From the cell containing the given text, extract its center point as [x, y] coordinate. 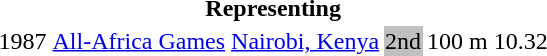
2nd [404, 41]
All-Africa Games [139, 41]
Nairobi, Kenya [306, 41]
100 m [458, 41]
